From the cell containing the given text, extract its center point as [x, y] coordinate. 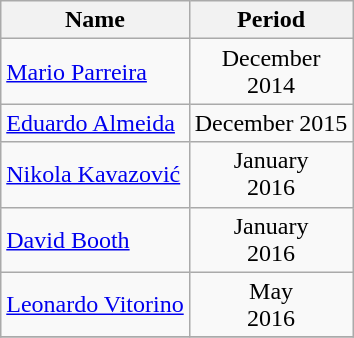
Mario Parreira [95, 72]
December2014 [271, 72]
Leonardo Vitorino [95, 304]
Nikola Kavazović [95, 174]
David Booth [95, 240]
Eduardo Almeida [95, 123]
Period [271, 20]
December 2015 [271, 123]
May2016 [271, 304]
Name [95, 20]
